Search for the cell housing the specified text and yield its [X, Y] center coordinate. 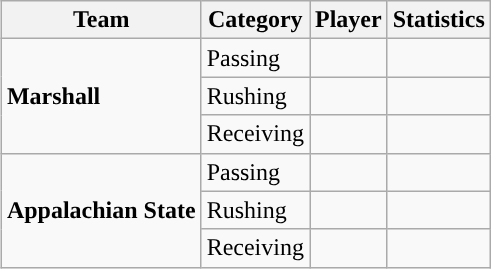
Category [255, 20]
Team [101, 20]
Player [349, 20]
Marshall [101, 96]
Appalachian State [101, 210]
Statistics [438, 20]
